Search for the cell housing the specified text and yield its [X, Y] center coordinate. 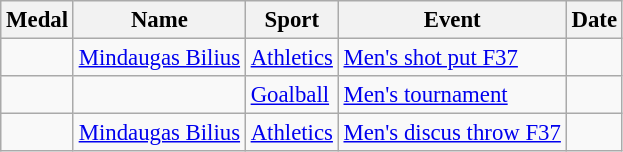
Men's shot put F37 [452, 58]
Men's discus throw F37 [452, 133]
Men's tournament [452, 95]
Event [452, 20]
Date [594, 20]
Sport [292, 20]
Medal [38, 20]
Name [159, 20]
Goalball [292, 95]
